Find where the given text appears and provide that cell's center as [x, y] coordinate. 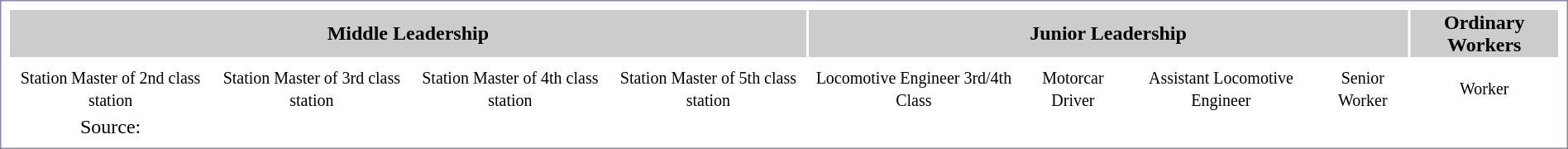
Source: [111, 127]
Station Master of 2nd class station [111, 88]
Assistant Locomotive Engineer [1221, 88]
Locomotive Engineer 3rd/4th Class [915, 88]
Station Master of 3rd class station [311, 88]
Ordinary Workers [1484, 33]
Senior Worker [1363, 88]
Station Master of 5th class station [708, 88]
Station Master of 4th class station [511, 88]
Worker [1484, 88]
Junior Leadership [1108, 33]
Middle Leadership [409, 33]
Motorcar Driver [1073, 88]
